Determine the [X, Y] coordinate at the center of the cell enclosing the given text.  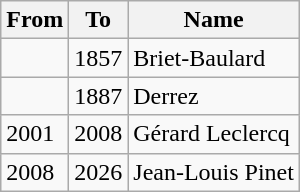
1887 [98, 96]
Jean-Louis Pinet [214, 172]
Derrez [214, 96]
Briet-Baulard [214, 58]
1857 [98, 58]
2026 [98, 172]
To [98, 20]
From [35, 20]
Gérard Leclercq [214, 134]
2001 [35, 134]
Name [214, 20]
